Locate the cell with the specified text and output its (x, y) center coordinate. 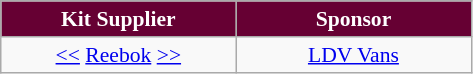
Sponsor (354, 19)
LDV Vans (354, 55)
<< Reebok >> (118, 55)
Kit Supplier (118, 19)
